Scan for the cell matching the given text and deliver its [x, y] coordinate at center. 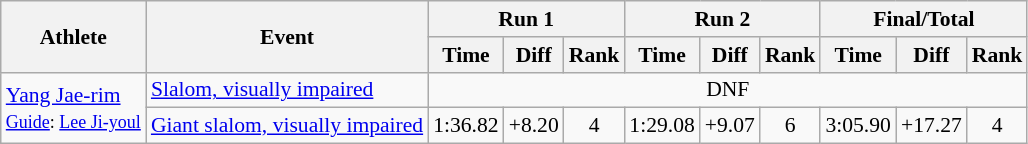
Final/Total [924, 19]
+9.07 [730, 126]
1:36.82 [466, 126]
+17.27 [932, 126]
Giant slalom, visually impaired [287, 126]
1:29.08 [662, 126]
DNF [728, 90]
+8.20 [534, 126]
3:05.90 [858, 126]
Slalom, visually impaired [287, 90]
Run 2 [722, 19]
Yang Jae-rimGuide: Lee Ji-youl [74, 108]
6 [790, 126]
Event [287, 36]
Athlete [74, 36]
Run 1 [526, 19]
